Return (X, Y) of the center of cell containing provided text 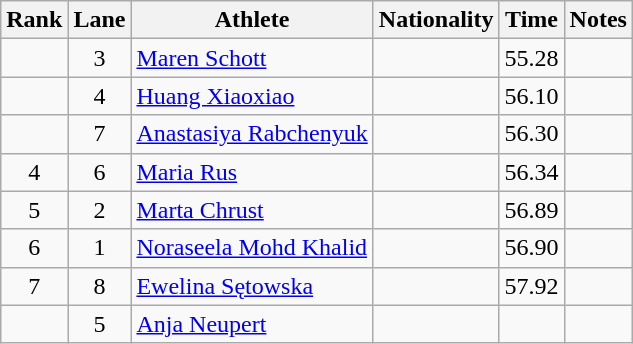
Ewelina Sętowska (252, 286)
56.89 (532, 210)
56.90 (532, 248)
8 (100, 286)
1 (100, 248)
Anja Neupert (252, 324)
Nationality (436, 20)
56.10 (532, 96)
Maren Schott (252, 58)
Rank (34, 20)
56.30 (532, 134)
3 (100, 58)
Athlete (252, 20)
2 (100, 210)
Marta Chrust (252, 210)
56.34 (532, 172)
Notes (598, 20)
Time (532, 20)
55.28 (532, 58)
Noraseela Mohd Khalid (252, 248)
Huang Xiaoxiao (252, 96)
Lane (100, 20)
Maria Rus (252, 172)
57.92 (532, 286)
Anastasiya Rabchenyuk (252, 134)
